Extract the (x, y) coordinate from the center of the cell holding the provided text.  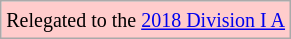
Relegated to the 2018 Division I A (146, 20)
